For the text-containing cell, return its midpoint in (x, y) coordinate format. 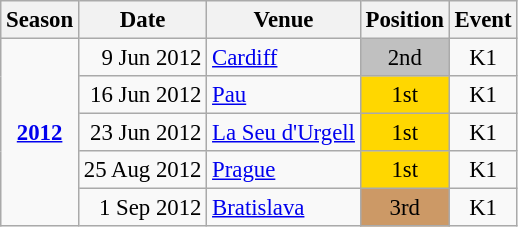
Season (40, 20)
Bratislava (284, 208)
2nd (404, 58)
3rd (404, 208)
23 Jun 2012 (142, 133)
16 Jun 2012 (142, 95)
Position (404, 20)
Date (142, 20)
9 Jun 2012 (142, 58)
Cardiff (284, 58)
25 Aug 2012 (142, 170)
Event (483, 20)
1 Sep 2012 (142, 208)
2012 (40, 133)
La Seu d'Urgell (284, 133)
Pau (284, 95)
Prague (284, 170)
Venue (284, 20)
